Identify which cell holds the provided text, then report its (X, Y) central coordinate. 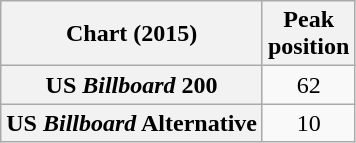
Peakposition (308, 34)
US Billboard Alternative (132, 123)
US Billboard 200 (132, 85)
10 (308, 123)
62 (308, 85)
Chart (2015) (132, 34)
